Pinpoint the cell where the given text exists, returning its [X, Y] midpoint coordinate. 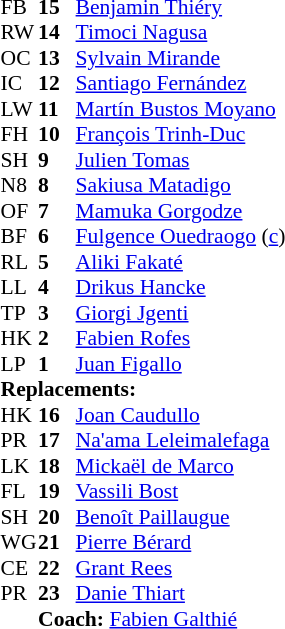
4 [57, 287]
IC [20, 83]
5 [57, 262]
LW [20, 109]
13 [57, 58]
22 [57, 568]
RL [20, 262]
7 [57, 211]
18 [57, 466]
8 [57, 185]
1 [57, 364]
LP [20, 364]
OC [20, 58]
OF [20, 211]
19 [57, 491]
N8 [20, 185]
17 [57, 441]
20 [57, 517]
BF [20, 237]
6 [57, 237]
RW [20, 33]
3 [57, 313]
WG [20, 543]
2 [57, 339]
11 [57, 109]
CE [20, 568]
LK [20, 466]
10 [57, 135]
12 [57, 83]
16 [57, 415]
21 [57, 543]
TP [20, 313]
FL [20, 491]
23 [57, 593]
FH [20, 135]
LL [20, 287]
14 [57, 33]
9 [57, 160]
